Pinpoint the cell where the given text exists, returning its [X, Y] midpoint coordinate. 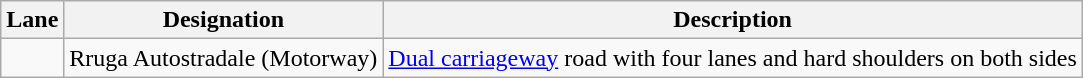
Rruga Autostradale (Motorway) [224, 58]
Dual carriageway road with four lanes and hard shoulders on both sides [733, 58]
Description [733, 20]
Lane [32, 20]
Designation [224, 20]
